Scan for the cell matching the given text and deliver its (x, y) coordinate at center. 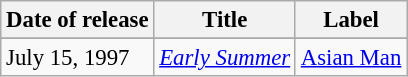
Label (350, 20)
July 15, 1997 (78, 58)
Asian Man (350, 58)
Early Summer (225, 58)
Date of release (78, 20)
Title (225, 20)
